Return the (X, Y) coordinate for the center point of the cell that contains the specified text.  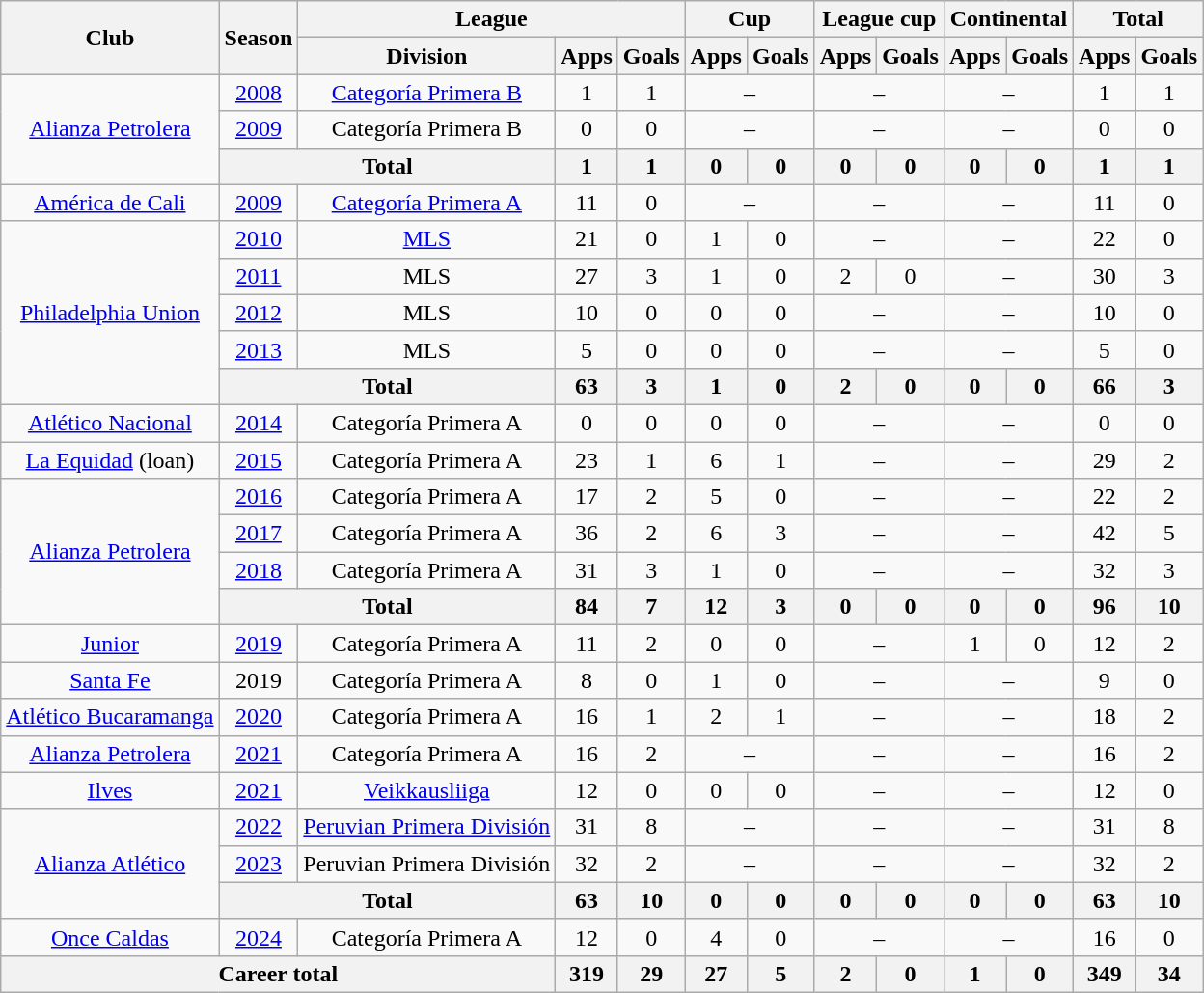
Cup (750, 19)
América de Cali (110, 203)
349 (1105, 974)
34 (1169, 974)
36 (587, 534)
Career total (278, 974)
2020 (259, 717)
2024 (259, 937)
84 (587, 607)
Ilves (110, 790)
Division (426, 56)
2018 (259, 570)
4 (716, 937)
Once Caldas (110, 937)
30 (1105, 276)
2011 (259, 276)
2010 (259, 239)
2014 (259, 423)
Veikkausliiga (426, 790)
17 (587, 497)
2015 (259, 460)
2012 (259, 313)
Alianza Atlético (110, 864)
League cup (879, 19)
Junior (110, 644)
Santa Fe (110, 680)
319 (587, 974)
League (492, 19)
2023 (259, 864)
Continental (1008, 19)
2008 (259, 93)
Atlético Bucaramanga (110, 717)
Season (259, 38)
66 (1105, 386)
Club (110, 38)
23 (587, 460)
21 (587, 239)
96 (1105, 607)
2016 (259, 497)
La Equidad (loan) (110, 460)
2017 (259, 534)
Philadelphia Union (110, 313)
7 (651, 607)
2022 (259, 827)
2013 (259, 349)
9 (1105, 680)
42 (1105, 534)
Atlético Nacional (110, 423)
18 (1105, 717)
